Detect which cell encompasses the target text, then output its [X, Y] center coordinate. 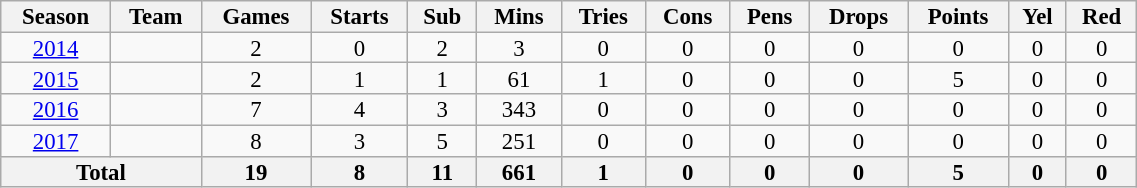
11 [442, 172]
2017 [56, 140]
Tries [603, 16]
Cons [688, 16]
Drops [858, 16]
Total [101, 172]
Starts [360, 16]
2015 [56, 78]
2016 [56, 110]
61 [520, 78]
Red [1101, 16]
Yel [1037, 16]
Team [156, 16]
Season [56, 16]
Points [958, 16]
343 [520, 110]
Games [256, 16]
7 [256, 110]
Mins [520, 16]
2014 [56, 48]
Sub [442, 16]
4 [360, 110]
661 [520, 172]
Pens [770, 16]
19 [256, 172]
251 [520, 140]
